For the text-containing cell, return its midpoint in (x, y) coordinate format. 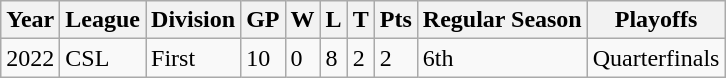
First (194, 58)
8 (334, 58)
Division (194, 20)
W (302, 20)
Year (30, 20)
2022 (30, 58)
0 (302, 58)
Quarterfinals (656, 58)
T (360, 20)
Pts (396, 20)
CSL (103, 58)
10 (263, 58)
League (103, 20)
6th (502, 58)
Regular Season (502, 20)
GP (263, 20)
L (334, 20)
Playoffs (656, 20)
